Detect which cell encompasses the target text, then output its [x, y] center coordinate. 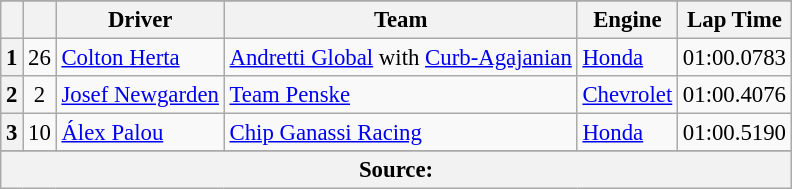
Team Penske [400, 95]
Lap Time [735, 20]
10 [40, 133]
Josef Newgarden [140, 95]
Team [400, 20]
01:00.5190 [735, 133]
01:00.4076 [735, 95]
1 [12, 58]
Álex Palou [140, 133]
26 [40, 58]
Andretti Global with Curb-Agajanian [400, 58]
Colton Herta [140, 58]
3 [12, 133]
Source: [396, 170]
01:00.0783 [735, 58]
Engine [627, 20]
Driver [140, 20]
Chip Ganassi Racing [400, 133]
Chevrolet [627, 95]
